Provide the (X, Y) coordinate of the cell's center where the given text is located.  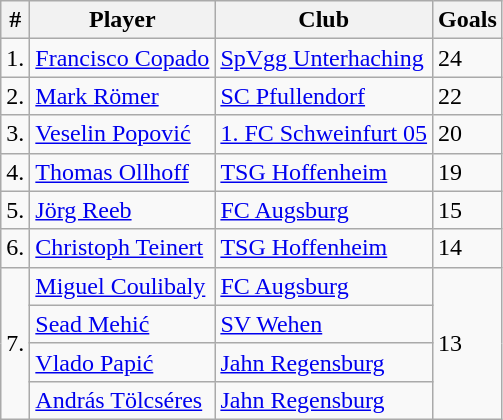
24 (468, 58)
14 (468, 248)
1. (16, 58)
13 (468, 343)
4. (16, 172)
Veselin Popović (122, 134)
Vlado Papić (122, 362)
András Tölcséres (122, 400)
Club (324, 20)
3. (16, 134)
Miguel Coulibaly (122, 286)
Thomas Ollhoff (122, 172)
5. (16, 210)
# (16, 20)
Mark Römer (122, 96)
20 (468, 134)
Sead Mehić (122, 324)
6. (16, 248)
19 (468, 172)
7. (16, 343)
Player (122, 20)
SV Wehen (324, 324)
SpVgg Unterhaching (324, 58)
Jörg Reeb (122, 210)
SC Pfullendorf (324, 96)
2. (16, 96)
Christoph Teinert (122, 248)
15 (468, 210)
Goals (468, 20)
22 (468, 96)
1. FC Schweinfurt 05 (324, 134)
Francisco Copado (122, 58)
